Return the [X, Y] coordinate for the center point of the cell that contains the specified text.  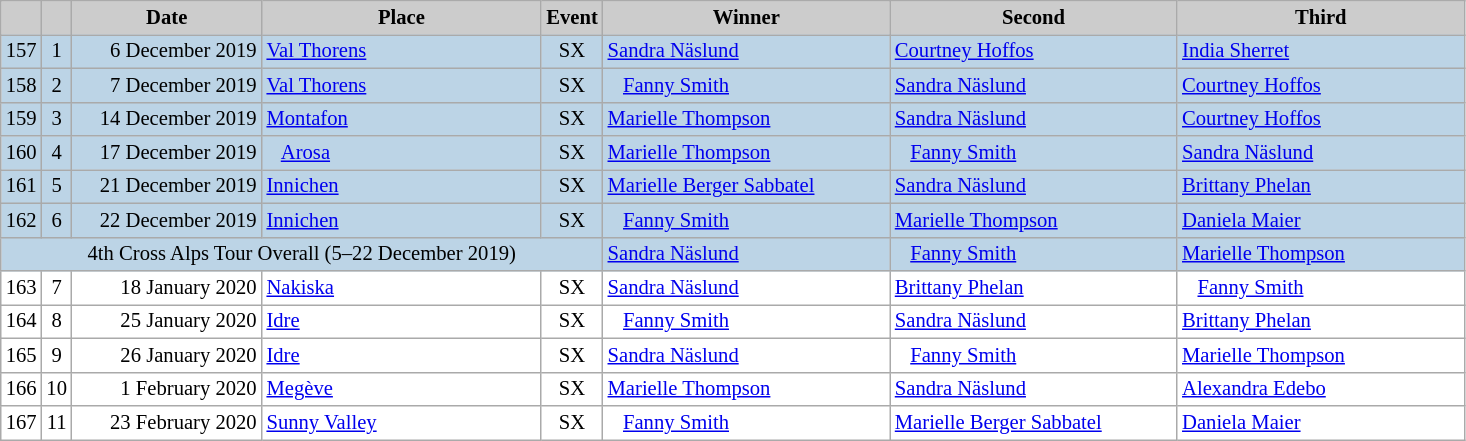
Arosa [402, 153]
9 [56, 355]
166 [22, 389]
Event [572, 17]
21 December 2019 [167, 186]
Montafon [402, 119]
3 [56, 119]
8 [56, 321]
164 [22, 321]
165 [22, 355]
10 [56, 389]
22 December 2019 [167, 220]
5 [56, 186]
162 [22, 220]
Nakiska [402, 287]
Third [1320, 17]
161 [22, 186]
167 [22, 423]
158 [22, 85]
Alexandra Edebo [1320, 389]
14 December 2019 [167, 119]
18 January 2020 [167, 287]
Second [1034, 17]
1 [56, 51]
7 December 2019 [167, 85]
1 February 2020 [167, 389]
Date [167, 17]
Megève [402, 389]
7 [56, 287]
4th Cross Alps Tour Overall (5–22 December 2019) [302, 254]
159 [22, 119]
157 [22, 51]
25 January 2020 [167, 321]
4 [56, 153]
17 December 2019 [167, 153]
6 December 2019 [167, 51]
Winner [746, 17]
26 January 2020 [167, 355]
23 February 2020 [167, 423]
6 [56, 220]
India Sherret [1320, 51]
163 [22, 287]
2 [56, 85]
Place [402, 17]
11 [56, 423]
Sunny Valley [402, 423]
160 [22, 153]
